Determine the [X, Y] coordinate at the center of the cell enclosing the given text.  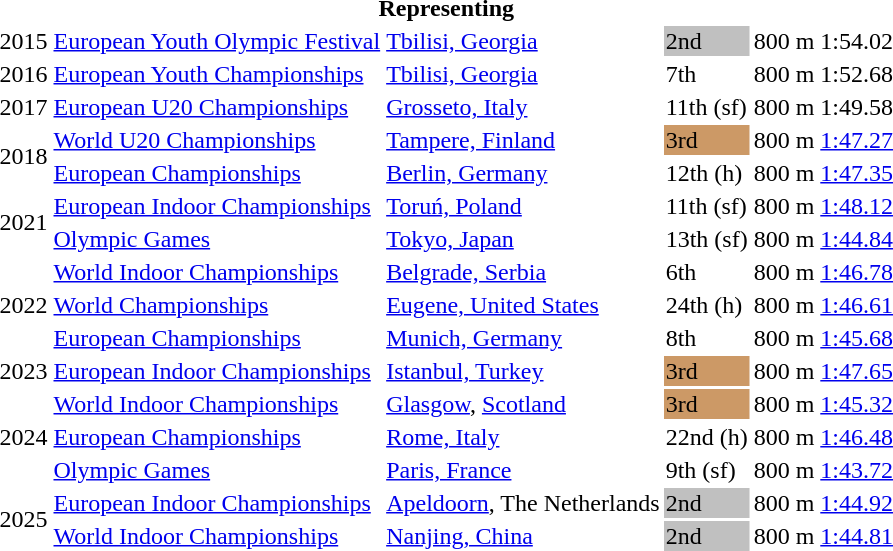
European Youth Championships [217, 74]
European U20 Championships [217, 107]
Belgrade, Serbia [523, 272]
9th (sf) [706, 470]
Rome, Italy [523, 437]
Grosseto, Italy [523, 107]
Glasgow, Scotland [523, 404]
24th (h) [706, 305]
6th [706, 272]
22nd (h) [706, 437]
12th (h) [706, 173]
World U20 Championships [217, 140]
Paris, France [523, 470]
European Youth Olympic Festival [217, 41]
Tokyo, Japan [523, 239]
Istanbul, Turkey [523, 371]
World Championships [217, 305]
Apeldoorn, The Netherlands [523, 503]
Berlin, Germany [523, 173]
Munich, Germany [523, 338]
13th (sf) [706, 239]
7th [706, 74]
8th [706, 338]
Tampere, Finland [523, 140]
Toruń, Poland [523, 206]
Eugene, United States [523, 305]
Nanjing, China [523, 536]
